Return the [x, y] coordinate for the center point of the cell that contains the specified text.  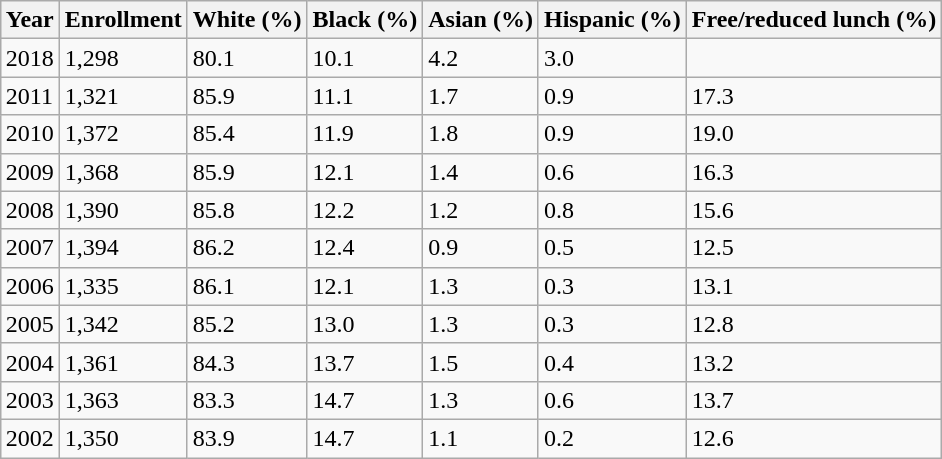
12.2 [365, 210]
1,363 [123, 400]
1,390 [123, 210]
11.9 [365, 134]
0.8 [612, 210]
11.1 [365, 96]
1.7 [481, 96]
0.2 [612, 438]
Black (%) [365, 20]
1,298 [123, 58]
13.2 [814, 362]
2002 [30, 438]
86.1 [247, 286]
2008 [30, 210]
3.0 [612, 58]
17.3 [814, 96]
White (%) [247, 20]
2004 [30, 362]
2006 [30, 286]
86.2 [247, 248]
2005 [30, 324]
19.0 [814, 134]
13.1 [814, 286]
2007 [30, 248]
12.5 [814, 248]
Year [30, 20]
Hispanic (%) [612, 20]
2003 [30, 400]
12.8 [814, 324]
1,394 [123, 248]
12.4 [365, 248]
1.1 [481, 438]
83.9 [247, 438]
84.3 [247, 362]
12.6 [814, 438]
85.2 [247, 324]
16.3 [814, 172]
1,321 [123, 96]
13.0 [365, 324]
1,361 [123, 362]
0.4 [612, 362]
10.1 [365, 58]
1.2 [481, 210]
Free/reduced lunch (%) [814, 20]
15.6 [814, 210]
4.2 [481, 58]
1,342 [123, 324]
83.3 [247, 400]
1,368 [123, 172]
80.1 [247, 58]
2010 [30, 134]
1.8 [481, 134]
1.5 [481, 362]
Asian (%) [481, 20]
0.5 [612, 248]
1,372 [123, 134]
2018 [30, 58]
2009 [30, 172]
Enrollment [123, 20]
85.4 [247, 134]
1,350 [123, 438]
1.4 [481, 172]
1,335 [123, 286]
85.8 [247, 210]
2011 [30, 96]
